Extract the [x, y] coordinate from the center of the cell holding the provided text.  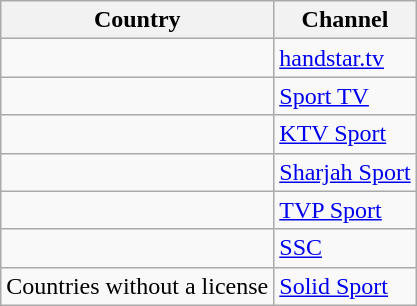
Country [138, 20]
Sharjah Sport [345, 172]
Channel [345, 20]
KTV Sport [345, 134]
handstar.tv [345, 58]
Countries without a license [138, 286]
Sport TV [345, 96]
Solid Sport [345, 286]
TVP Sport [345, 210]
SSC [345, 248]
